Locate the cell with the specified text and output its [X, Y] center coordinate. 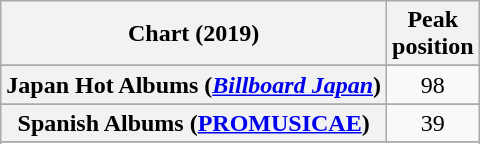
98 [433, 85]
Peakposition [433, 34]
Chart (2019) [194, 34]
Spanish Albums (PROMUSICAE) [194, 123]
Japan Hot Albums (Billboard Japan) [194, 85]
39 [433, 123]
